For the text-containing cell, return its midpoint in (X, Y) coordinate format. 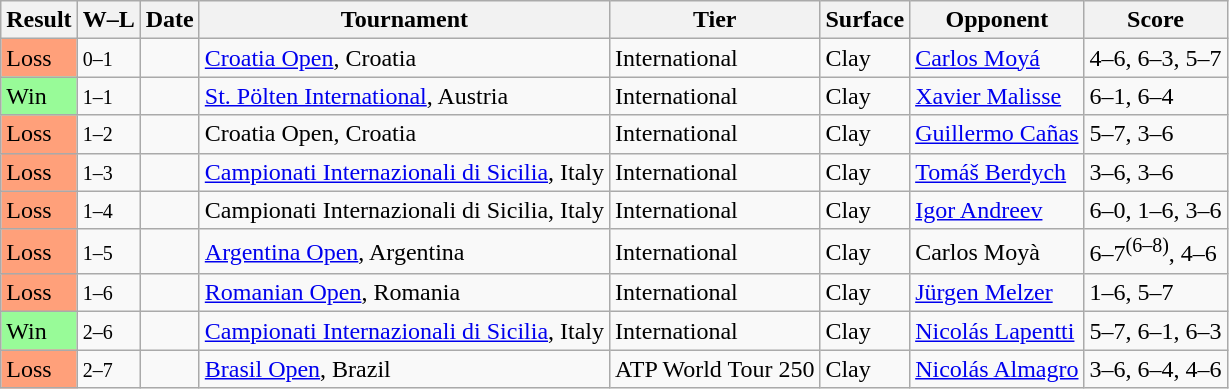
1–3 (108, 172)
0–1 (108, 58)
Result (39, 20)
Argentina Open, Argentina (404, 252)
Brasil Open, Brazil (404, 369)
Tomáš Berdych (997, 172)
Xavier Malisse (997, 96)
Nicolás Lapentti (997, 331)
5–7, 3–6 (1156, 134)
Opponent (997, 20)
Surface (865, 20)
Score (1156, 20)
W–L (108, 20)
6–1, 6–4 (1156, 96)
5–7, 6–1, 6–3 (1156, 331)
1–5 (108, 252)
1–2 (108, 134)
Tier (715, 20)
ATP World Tour 250 (715, 369)
Carlos Moyà (997, 252)
Igor Andreev (997, 210)
1–4 (108, 210)
1–1 (108, 96)
Tournament (404, 20)
6–7(6–8), 4–6 (1156, 252)
Romanian Open, Romania (404, 293)
2–7 (108, 369)
Nicolás Almagro (997, 369)
3–6, 3–6 (1156, 172)
6–0, 1–6, 3–6 (1156, 210)
2–6 (108, 331)
4–6, 6–3, 5–7 (1156, 58)
Carlos Moyá (997, 58)
Guillermo Cañas (997, 134)
1–6, 5–7 (1156, 293)
3–6, 6–4, 4–6 (1156, 369)
St. Pölten International, Austria (404, 96)
Jürgen Melzer (997, 293)
Date (170, 20)
1–6 (108, 293)
